Locate the cell with the specified text and output its [X, Y] center coordinate. 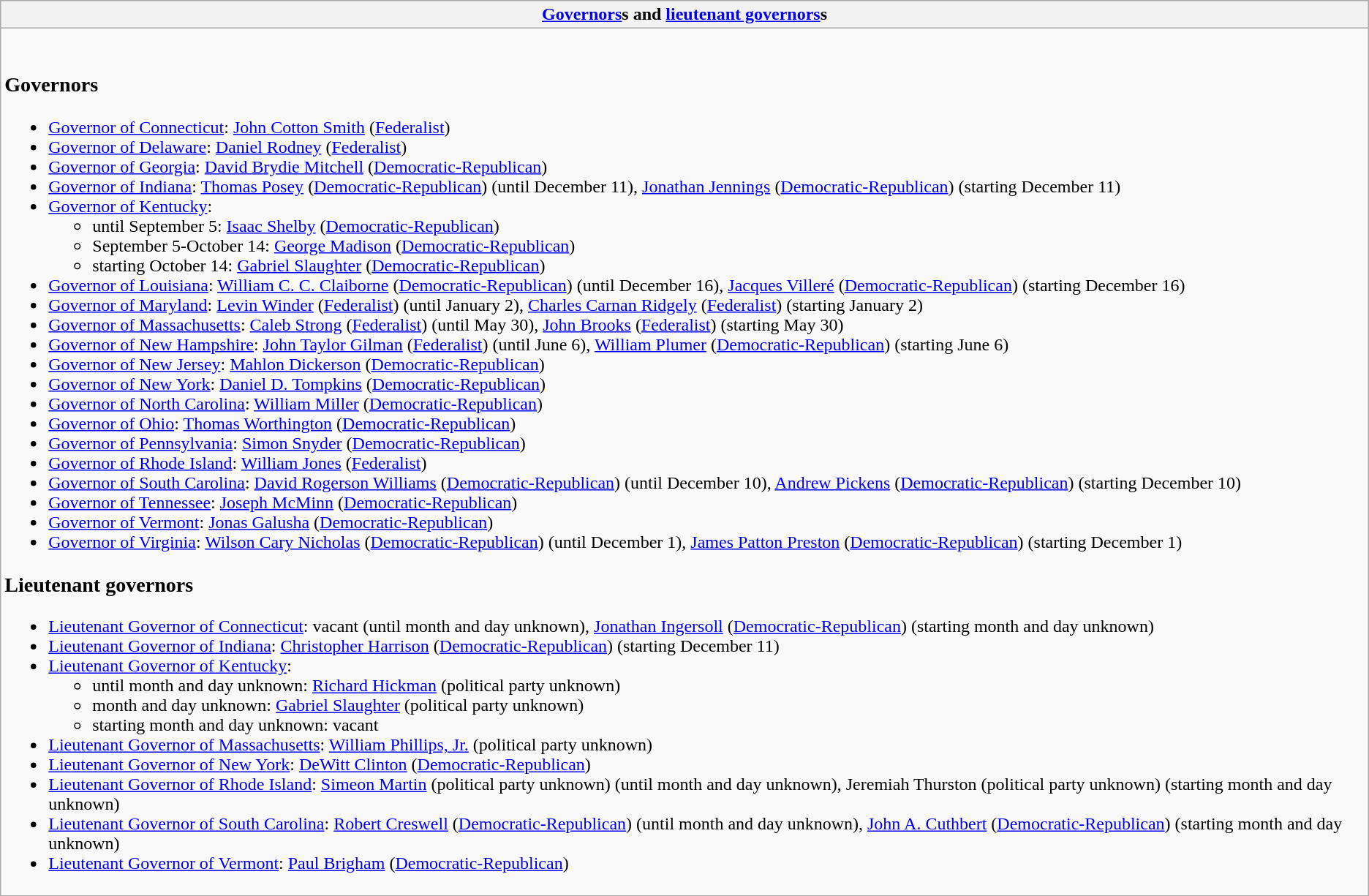
Governorss and lieutenant governorss [684, 15]
